Identify which cell holds the provided text, then report its [x, y] central coordinate. 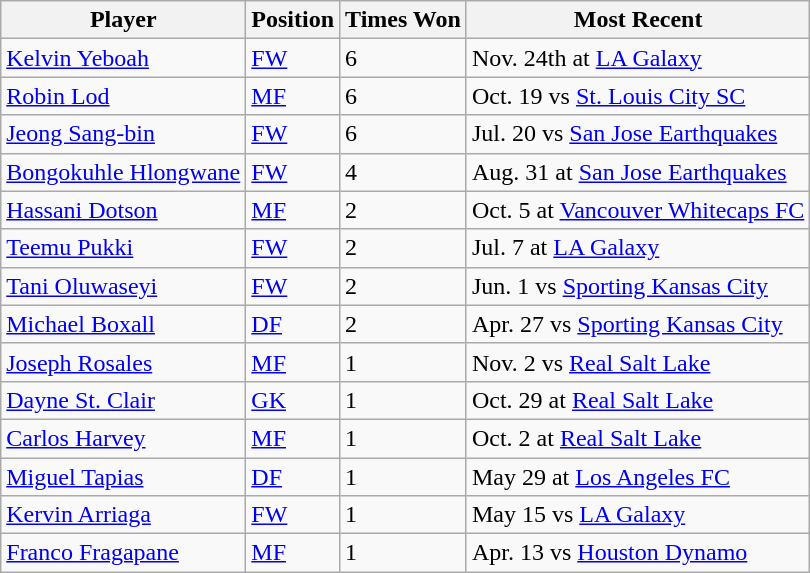
Nov. 24th at LA Galaxy [638, 58]
Carlos Harvey [124, 438]
Kelvin Yeboah [124, 58]
Times Won [404, 20]
Jul. 7 at LA Galaxy [638, 248]
GK [293, 400]
4 [404, 172]
Robin Lod [124, 96]
Jeong Sang-bin [124, 134]
Most Recent [638, 20]
Position [293, 20]
Apr. 13 vs Houston Dynamo [638, 553]
Michael Boxall [124, 324]
Oct. 19 vs St. Louis City SC [638, 96]
Hassani Dotson [124, 210]
Aug. 31 at San Jose Earthquakes [638, 172]
Dayne St. Clair [124, 400]
Franco Fragapane [124, 553]
Teemu Pukki [124, 248]
Oct. 29 at Real Salt Lake [638, 400]
Miguel Tapias [124, 477]
Joseph Rosales [124, 362]
Player [124, 20]
Apr. 27 vs Sporting Kansas City [638, 324]
May 29 at Los Angeles FC [638, 477]
Oct. 5 at Vancouver Whitecaps FC [638, 210]
May 15 vs LA Galaxy [638, 515]
Bongokuhle Hlongwane [124, 172]
Nov. 2 vs Real Salt Lake [638, 362]
Tani Oluwaseyi [124, 286]
Jul. 20 vs San Jose Earthquakes [638, 134]
Jun. 1 vs Sporting Kansas City [638, 286]
Oct. 2 at Real Salt Lake [638, 438]
Kervin Arriaga [124, 515]
